Determine the [X, Y] coordinate at the center of the cell enclosing the given text.  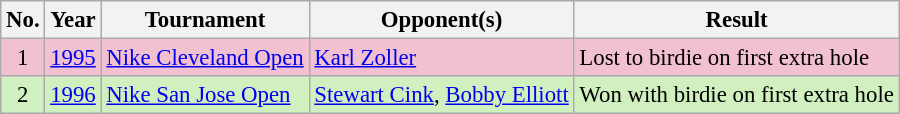
Nike Cleveland Open [205, 58]
1 [23, 58]
Won with birdie on first extra hole [736, 95]
Karl Zoller [442, 58]
1995 [73, 58]
Nike San Jose Open [205, 95]
Lost to birdie on first extra hole [736, 58]
Tournament [205, 20]
Result [736, 20]
2 [23, 95]
1996 [73, 95]
No. [23, 20]
Opponent(s) [442, 20]
Year [73, 20]
Stewart Cink, Bobby Elliott [442, 95]
